Provide the (x, y) coordinate of the cell's center where the given text is located.  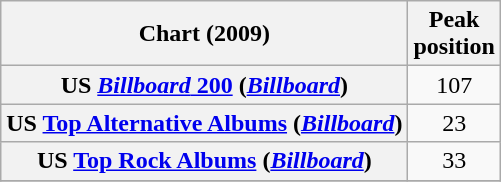
US Top Rock Albums (Billboard) (204, 161)
33 (454, 161)
Chart (2009) (204, 34)
US Top Alternative Albums (Billboard) (204, 123)
US Billboard 200 (Billboard) (204, 85)
Peakposition (454, 34)
107 (454, 85)
23 (454, 123)
